Detect which cell encompasses the target text, then output its [x, y] center coordinate. 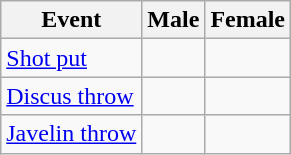
Female [248, 20]
Discus throw [72, 96]
Javelin throw [72, 134]
Event [72, 20]
Shot put [72, 58]
Male [174, 20]
